Return (X, Y) of the center of cell containing provided text 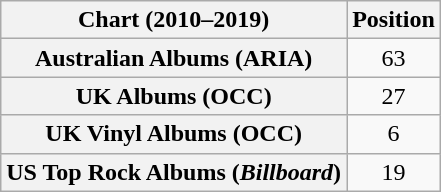
63 (394, 58)
Position (394, 20)
6 (394, 134)
19 (394, 172)
Australian Albums (ARIA) (174, 58)
UK Albums (OCC) (174, 96)
UK Vinyl Albums (OCC) (174, 134)
Chart (2010–2019) (174, 20)
27 (394, 96)
US Top Rock Albums (Billboard) (174, 172)
